Provide the (x, y) coordinate of the cell's center where the given text is located.  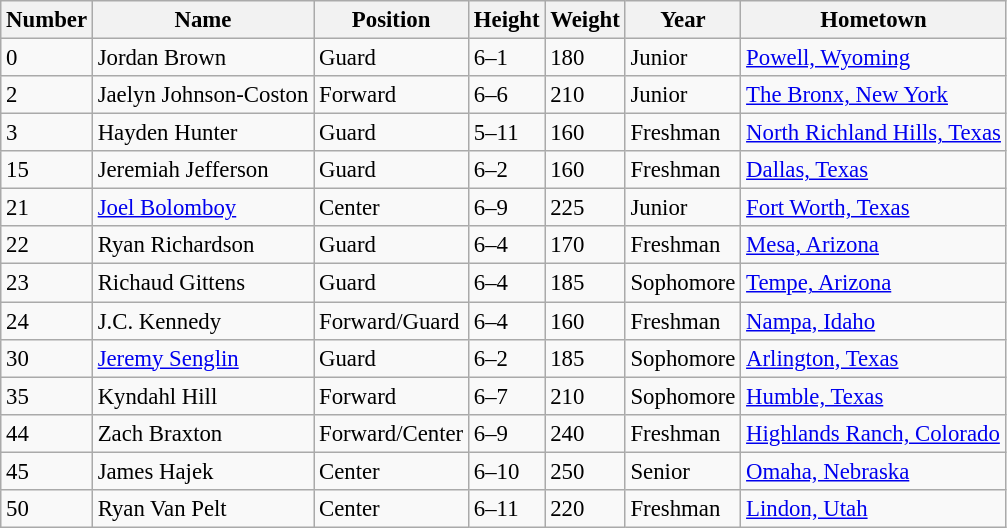
44 (47, 433)
The Bronx, New York (874, 95)
220 (585, 509)
225 (585, 208)
24 (47, 321)
Lindon, Utah (874, 509)
6–1 (507, 58)
Kyndahl Hill (202, 396)
15 (47, 170)
6–6 (507, 95)
Tempe, Arizona (874, 283)
J.C. Kennedy (202, 321)
Highlands Ranch, Colorado (874, 433)
22 (47, 245)
Forward/Guard (392, 321)
23 (47, 283)
Weight (585, 20)
Jeremy Senglin (202, 358)
6–7 (507, 396)
3 (47, 133)
North Richland Hills, Texas (874, 133)
Jeremiah Jefferson (202, 170)
21 (47, 208)
35 (47, 396)
James Hajek (202, 471)
Jaelyn Johnson-Coston (202, 95)
Zach Braxton (202, 433)
Nampa, Idaho (874, 321)
180 (585, 58)
6–11 (507, 509)
Hayden Hunter (202, 133)
Mesa, Arizona (874, 245)
Position (392, 20)
Powell, Wyoming (874, 58)
Omaha, Nebraska (874, 471)
240 (585, 433)
Joel Bolomboy (202, 208)
Richaud Gittens (202, 283)
30 (47, 358)
170 (585, 245)
Arlington, Texas (874, 358)
5–11 (507, 133)
Year (683, 20)
Humble, Texas (874, 396)
Ryan Richardson (202, 245)
Name (202, 20)
45 (47, 471)
250 (585, 471)
Number (47, 20)
2 (47, 95)
Senior (683, 471)
Ryan Van Pelt (202, 509)
Height (507, 20)
Dallas, Texas (874, 170)
0 (47, 58)
Hometown (874, 20)
6–10 (507, 471)
Forward/Center (392, 433)
Jordan Brown (202, 58)
50 (47, 509)
Fort Worth, Texas (874, 208)
